Pinpoint the cell where the given text exists, returning its [x, y] midpoint coordinate. 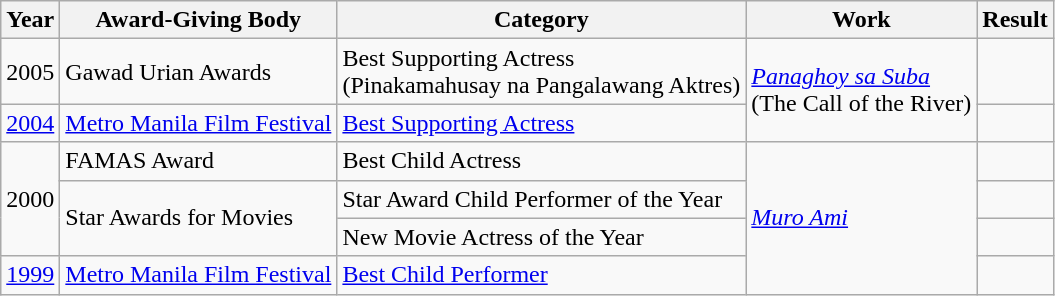
Star Award Child Performer of the Year [542, 199]
New Movie Actress of the Year [542, 237]
Muro Ami [862, 218]
Award-Giving Body [198, 20]
2000 [30, 199]
Result [1015, 20]
Best Supporting Actress (Pinakamahusay na Pangalawang Aktres) [542, 72]
Panaghoy sa Suba (The Call of the River) [862, 90]
2005 [30, 72]
Gawad Urian Awards [198, 72]
Best Supporting Actress [542, 123]
Star Awards for Movies [198, 218]
2004 [30, 123]
Best Child Performer [542, 275]
Best Child Actress [542, 161]
1999 [30, 275]
Work [862, 20]
Year [30, 20]
Category [542, 20]
FAMAS Award [198, 161]
